Search for the cell housing the specified text and yield its (x, y) center coordinate. 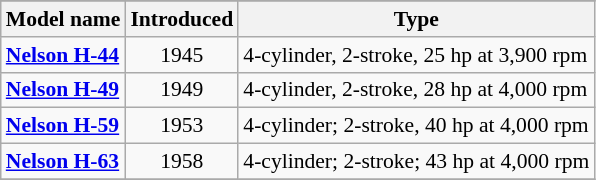
Type (416, 19)
Nelson H-63 (64, 162)
4-cylinder; 2-stroke, 40 hp at 4,000 rpm (416, 126)
Nelson H-49 (64, 90)
4-cylinder, 2-stroke, 28 hp at 4,000 rpm (416, 90)
Model name (64, 19)
4-cylinder; 2-stroke; 43 hp at 4,000 rpm (416, 162)
1958 (182, 162)
Nelson H-59 (64, 126)
Nelson H-44 (64, 55)
1949 (182, 90)
1953 (182, 126)
1945 (182, 55)
4-cylinder, 2-stroke, 25 hp at 3,900 rpm (416, 55)
Introduced (182, 19)
